Capture the cell that displays the provided text and extract its [x, y] central coordinate. 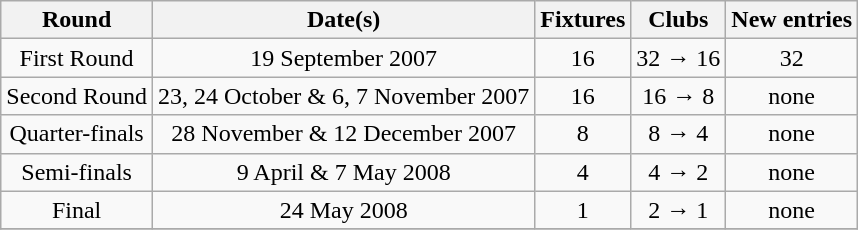
Final [77, 210]
Clubs [678, 20]
1 [583, 210]
8 → 4 [678, 134]
28 November & 12 December 2007 [343, 134]
24 May 2008 [343, 210]
4 [583, 172]
Fixtures [583, 20]
Semi-finals [77, 172]
First Round [77, 58]
Second Round [77, 96]
19 September 2007 [343, 58]
32 [792, 58]
9 April & 7 May 2008 [343, 172]
8 [583, 134]
23, 24 October & 6, 7 November 2007 [343, 96]
Quarter-finals [77, 134]
32 → 16 [678, 58]
Date(s) [343, 20]
16 → 8 [678, 96]
New entries [792, 20]
Round [77, 20]
4 → 2 [678, 172]
2 → 1 [678, 210]
